Pinpoint the cell where the given text exists, returning its (x, y) midpoint coordinate. 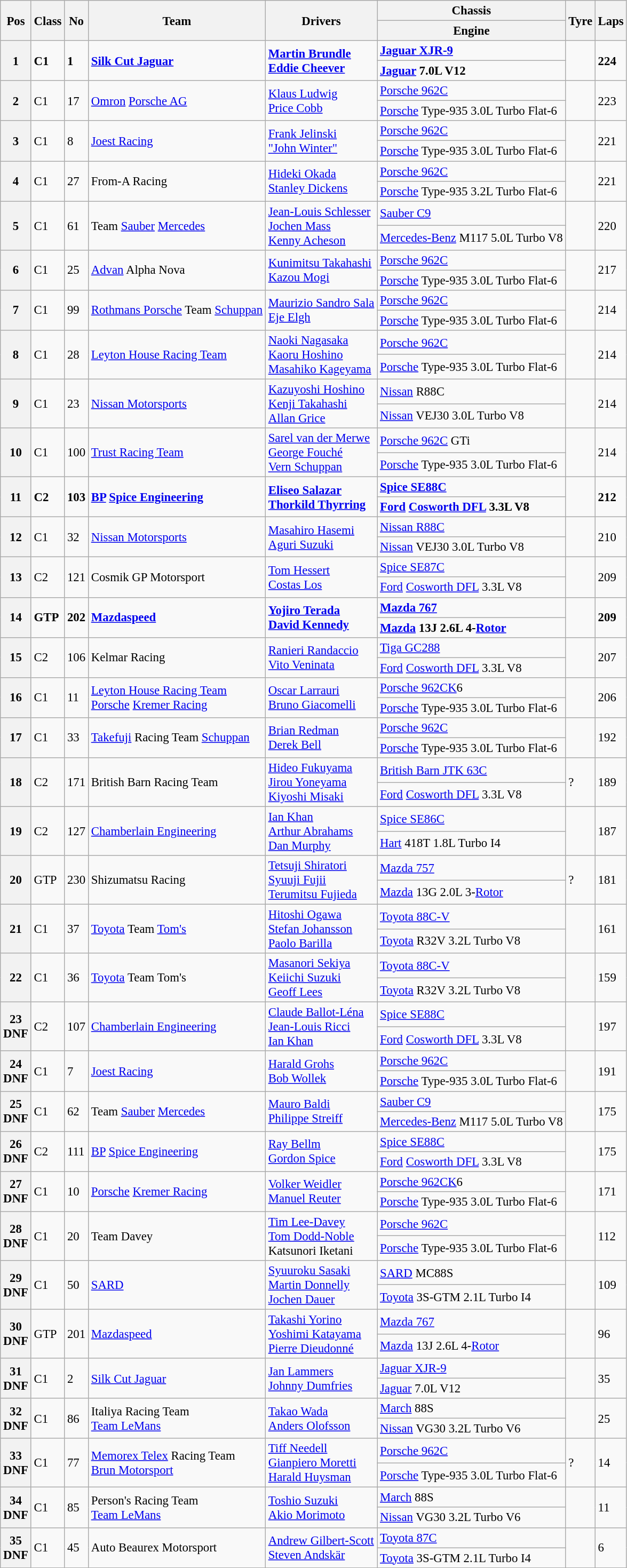
32DNF (16, 1419)
British Barn Racing Team (177, 782)
Masanori Sekiya Keiichi Suzuki Geoff Lees (321, 978)
109 (610, 1285)
33DNF (16, 1463)
100 (77, 453)
Cosmik GP Motorsport (177, 577)
5 (16, 226)
Hitoshi Ogawa Stefan Johansson Paolo Barilla (321, 929)
Engine (472, 31)
28 (77, 355)
Martin Brundle Eddie Cheever (321, 61)
4 (16, 181)
18 (16, 782)
159 (610, 978)
12 (16, 537)
62 (77, 1111)
Shizumatsu Racing (177, 880)
31DNF (16, 1378)
Person's Racing Team Team LeMans (177, 1507)
Advan Alpha Nova (177, 270)
Porsche 962C GTi (472, 440)
24DNF (16, 1072)
21 (16, 929)
35DNF (16, 1548)
Takao Wada Anders Olofsson (321, 1419)
British Barn JTK 63C (472, 770)
202 (77, 617)
107 (77, 1027)
191 (610, 1072)
Takefuji Racing Team Schuppan (177, 738)
217 (610, 270)
Team Davey (177, 1236)
Italiya Racing Team Team LeMans (177, 1419)
Ian Khan Arthur Abrahams Dan Murphy (321, 831)
Sarel van der Merwe George Fouché Vern Schuppan (321, 453)
From-A Racing (177, 181)
Masahiro Hasemi Aguri Suzuki (321, 537)
28DNF (16, 1236)
Hideki Okada Stanley Dickens (321, 181)
Frank Jelinski "John Winter" (321, 141)
13 (16, 577)
77 (77, 1463)
Porsche Kremer Racing (177, 1191)
37 (77, 929)
36 (77, 978)
Spice SE87C (472, 567)
Harald Grohs Bob Wollek (321, 1072)
22 (16, 978)
SARD (177, 1285)
9 (16, 403)
189 (610, 782)
112 (610, 1236)
Andrew Gilbert-Scott Steven Andskär (321, 1548)
Omron Porsche AG (177, 100)
192 (610, 738)
212 (610, 497)
Laps (610, 20)
197 (610, 1027)
3 (16, 141)
Chassis (472, 11)
103 (77, 497)
220 (610, 226)
16 (16, 698)
96 (610, 1334)
Porsche Type-935 3.2L Turbo Flat-6 (472, 191)
Maurizio Sandro Sala Eje Elgh (321, 311)
27 (77, 181)
210 (610, 537)
Memorex Telex Racing Team Brun Motorsport (177, 1463)
Mazda 13G 2.0L 3-Rotor (472, 892)
15 (16, 658)
Jan Lammers Johnny Dumfries (321, 1378)
230 (77, 880)
Kunimitsu Takahashi Kazou Mogi (321, 270)
19 (16, 831)
32 (77, 537)
25DNF (16, 1111)
Oscar Larrauri Bruno Giacomelli (321, 698)
SARD MC88S (472, 1273)
50 (77, 1285)
Klaus Ludwig Price Cobb (321, 100)
Ranieri Randaccio Vito Veninata (321, 658)
29DNF (16, 1285)
34DNF (16, 1507)
224 (610, 61)
Syuuroku Sasaki Martin Donnelly Jochen Dauer (321, 1285)
111 (77, 1152)
187 (610, 831)
Claude Ballot-Léna Jean-Louis Ricci Ian Khan (321, 1027)
Brian Redman Derek Bell (321, 738)
Spice SE86C (472, 819)
Pos (16, 20)
Leyton House Racing Team Porsche Kremer Racing (177, 698)
Class (48, 20)
26DNF (16, 1152)
86 (77, 1419)
Tetsuji Shiratori Syuuji Fujii Terumitsu Fujieda (321, 880)
85 (77, 1507)
181 (610, 880)
33 (77, 738)
127 (77, 831)
Yojiro Terada David Kennedy (321, 617)
Mauro Baldi Philippe Streiff (321, 1111)
Rothmans Porsche Team Schuppan (177, 311)
223 (610, 100)
121 (77, 577)
Auto Beaurex Motorsport (177, 1548)
Eliseo Salazar Thorkild Thyrring (321, 497)
61 (77, 226)
106 (77, 658)
Tom Hessert Costas Los (321, 577)
99 (77, 311)
Tyre (581, 20)
Tiff Needell Gianpiero Moretti Harald Huysman (321, 1463)
35 (610, 1378)
23 (77, 403)
Ray Bellm Gordon Spice (321, 1152)
Tim Lee-Davey Tom Dodd-Noble Katsunori Iketani (321, 1236)
207 (610, 658)
Leyton House Racing Team (177, 355)
27DNF (16, 1191)
Drivers (321, 20)
30DNF (16, 1334)
206 (610, 698)
23DNF (16, 1027)
Trust Racing Team (177, 453)
Mazda 757 (472, 868)
Kelmar Racing (177, 658)
Hart 418T 1.8L Turbo I4 (472, 843)
Tiga GC288 (472, 647)
Toshio Suzuki Akio Morimoto (321, 1507)
Volker Weidler Manuel Reuter (321, 1191)
Jean-Louis Schlesser Jochen Mass Kenny Acheson (321, 226)
Naoki Nagasaka Kaoru Hoshino Masahiko Kageyama (321, 355)
No (77, 20)
201 (77, 1334)
45 (77, 1548)
161 (610, 929)
Kazuyoshi Hoshino Kenji Takahashi Allan Grice (321, 403)
Hideo Fukuyama Jirou Yoneyama Kiyoshi Misaki (321, 782)
Team (177, 20)
Toyota 87C (472, 1538)
Takashi Yorino Yoshimi Katayama Pierre Dieudonné (321, 1334)
